Detect which cell encompasses the target text, then output its [X, Y] center coordinate. 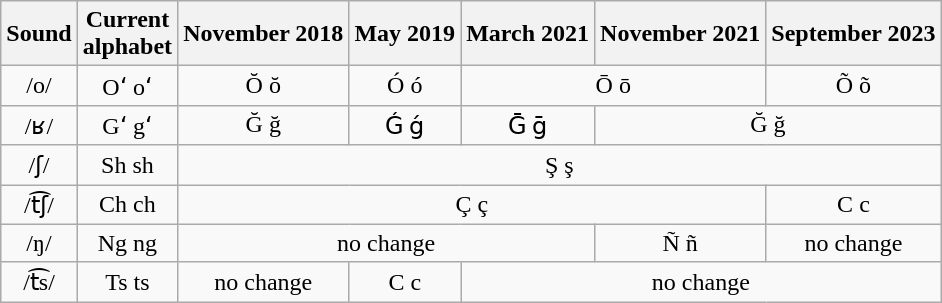
Gʻ gʻ [127, 125]
November 2021 [680, 34]
/ŋ/ [39, 243]
Ō ō [614, 86]
Õ õ [854, 86]
Ǵ ǵ [405, 125]
Ş ş [560, 165]
September 2023 [854, 34]
May 2019 [405, 34]
Ñ ñ [680, 243]
Sound [39, 34]
/o/ [39, 86]
/t͡ʃ/ [39, 204]
Ç ç [472, 204]
Currentalphabet [127, 34]
/ʁ/ [39, 125]
November 2018 [264, 34]
/t͡s/ [39, 282]
Ḡ ḡ [528, 125]
/ʃ/ [39, 165]
Ng ng [127, 243]
March 2021 [528, 34]
Oʻ oʻ [127, 86]
Ŏ ŏ [264, 86]
Ts ts [127, 282]
Ch ch [127, 204]
Ó ó [405, 86]
Sh sh [127, 165]
